From the cell containing the given text, extract its center point as (x, y) coordinate. 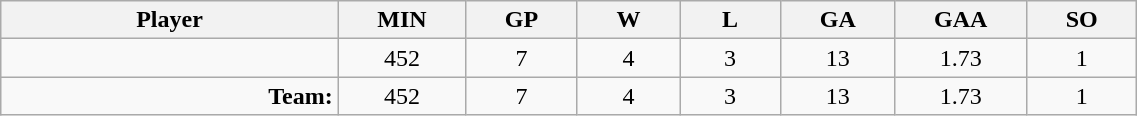
GP (522, 20)
Team: (170, 96)
Player (170, 20)
W (628, 20)
L (730, 20)
MIN (402, 20)
GA (838, 20)
GAA (961, 20)
SO (1081, 20)
